From the cell containing the given text, extract its center point as (X, Y) coordinate. 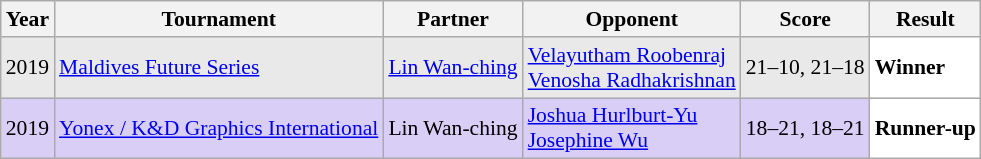
Runner-up (926, 128)
Opponent (632, 19)
Winner (926, 68)
Partner (452, 19)
Maldives Future Series (218, 68)
18–21, 18–21 (806, 128)
21–10, 21–18 (806, 68)
Velayutham Roobenraj Venosha Radhakrishnan (632, 68)
Joshua Hurlburt-Yu Josephine Wu (632, 128)
Result (926, 19)
Year (28, 19)
Yonex / K&D Graphics International (218, 128)
Tournament (218, 19)
Score (806, 19)
